Identify which cell holds the provided text, then report its [X, Y] central coordinate. 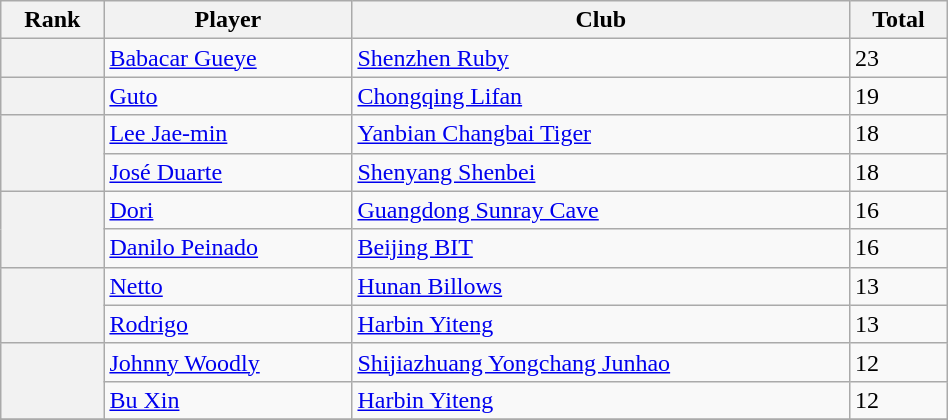
Dori [228, 210]
Rank [52, 20]
23 [899, 58]
Babacar Gueye [228, 58]
Johnny Woodly [228, 362]
19 [899, 96]
Club [601, 20]
Rodrigo [228, 324]
Shenzhen Ruby [601, 58]
Guangdong Sunray Cave [601, 210]
Lee Jae-min [228, 134]
Player [228, 20]
Shenyang Shenbei [601, 172]
Chongqing Lifan [601, 96]
Guto [228, 96]
Danilo Peinado [228, 248]
Yanbian Changbai Tiger [601, 134]
Total [899, 20]
Bu Xin [228, 400]
Hunan Billows [601, 286]
Netto [228, 286]
Shijiazhuang Yongchang Junhao [601, 362]
José Duarte [228, 172]
Beijing BIT [601, 248]
